Return the (x, y) coordinate for the center point of the cell that contains the specified text.  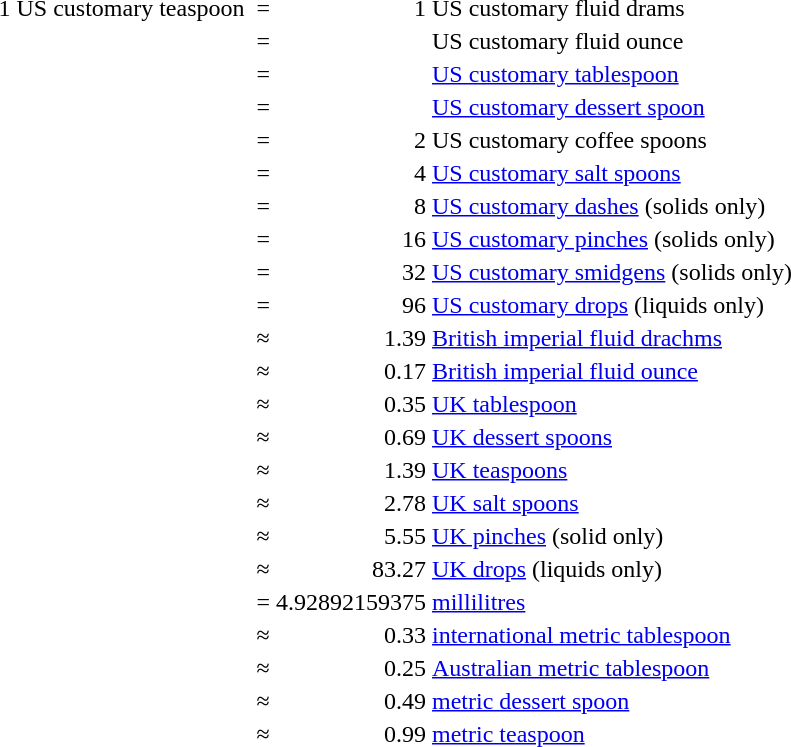
0.17 (352, 371)
8 (352, 206)
4 (352, 173)
2.78 (352, 503)
5.55 (352, 536)
0.25 (352, 668)
0.33 (352, 635)
2 (352, 140)
4.92892159375 (352, 602)
96 (352, 305)
83.27 (352, 569)
0.49 (352, 701)
0.35 (352, 404)
32 (352, 272)
16 (352, 239)
0.69 (352, 437)
